Search for the cell housing the specified text and yield its [X, Y] center coordinate. 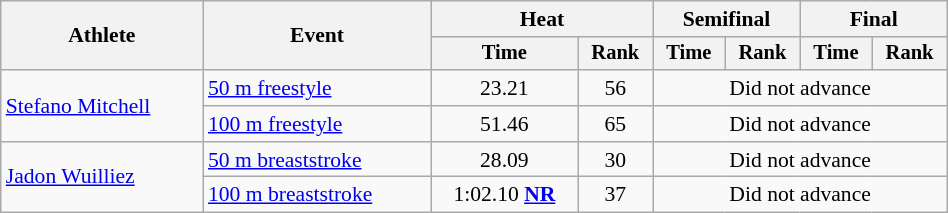
100 m breaststroke [317, 195]
50 m freestyle [317, 88]
1:02.10 NR [504, 195]
56 [616, 88]
51.46 [504, 124]
28.09 [504, 160]
Semifinal [726, 19]
Event [317, 36]
30 [616, 160]
Athlete [102, 36]
23.21 [504, 88]
37 [616, 195]
Jadon Wuilliez [102, 178]
Heat [542, 19]
100 m freestyle [317, 124]
50 m breaststroke [317, 160]
65 [616, 124]
Stefano Mitchell [102, 106]
Final [874, 19]
